Provide the (X, Y) coordinate of the cell's center where the given text is located.  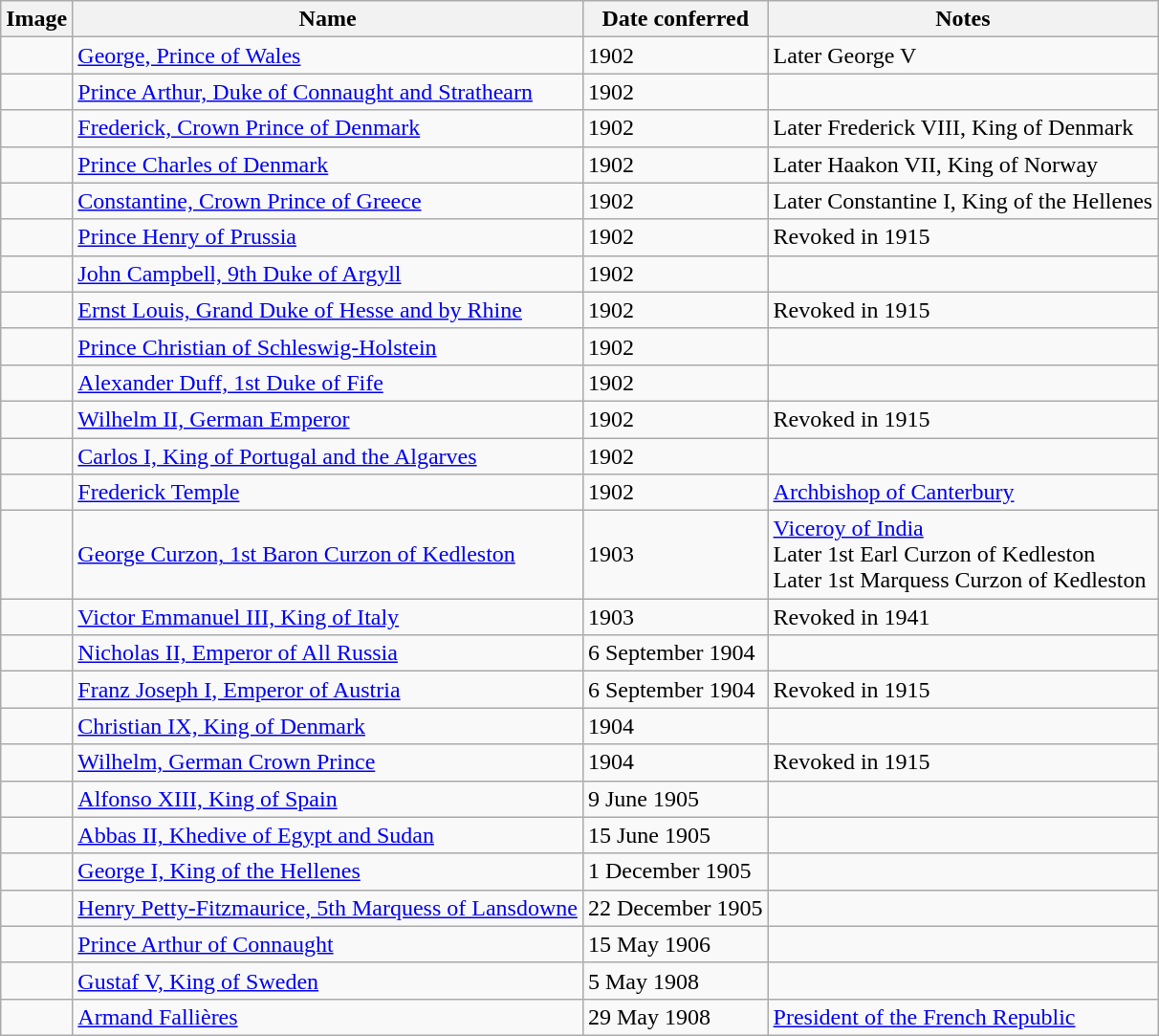
15 May 1906 (675, 944)
President of the French Republic (963, 1017)
George I, King of the Hellenes (328, 871)
Image (36, 19)
Christian IX, King of Denmark (328, 726)
Prince Christian of Schleswig-Holstein (328, 346)
George Curzon, 1st Baron Curzon of Kedleston (328, 555)
Later Constantine I, King of the Hellenes (963, 201)
Carlos I, King of Portugal and the Algarves (328, 456)
Gustaf V, King of Sweden (328, 981)
Later Frederick VIII, King of Denmark (963, 128)
Frederick Temple (328, 493)
Date conferred (675, 19)
29 May 1908 (675, 1017)
Prince Charles of Denmark (328, 165)
Name (328, 19)
Frederick, Crown Prince of Denmark (328, 128)
Henry Petty-Fitzmaurice, 5th Marquess of Lansdowne (328, 908)
John Campbell, 9th Duke of Argyll (328, 274)
Later Haakon VII, King of Norway (963, 165)
Viceroy of IndiaLater 1st Earl Curzon of KedlestonLater 1st Marquess Curzon of Kedleston (963, 555)
22 December 1905 (675, 908)
Revoked in 1941 (963, 617)
Wilhelm, German Crown Prince (328, 762)
5 May 1908 (675, 981)
Constantine, Crown Prince of Greece (328, 201)
Prince Arthur, Duke of Connaught and Strathearn (328, 92)
Nicholas II, Emperor of All Russia (328, 653)
9 June 1905 (675, 799)
Prince Henry of Prussia (328, 237)
Alexander Duff, 1st Duke of Fife (328, 383)
1 December 1905 (675, 871)
George, Prince of Wales (328, 55)
Armand Fallières (328, 1017)
Ernst Louis, Grand Duke of Hesse and by Rhine (328, 310)
Prince Arthur of Connaught (328, 944)
Archbishop of Canterbury (963, 493)
Wilhelm II, German Emperor (328, 419)
Notes (963, 19)
Franz Joseph I, Emperor of Austria (328, 690)
15 June 1905 (675, 835)
Later George V (963, 55)
Alfonso XIII, King of Spain (328, 799)
Victor Emmanuel III, King of Italy (328, 617)
Abbas II, Khedive of Egypt and Sudan (328, 835)
